From the cell containing the given text, extract its center point as [x, y] coordinate. 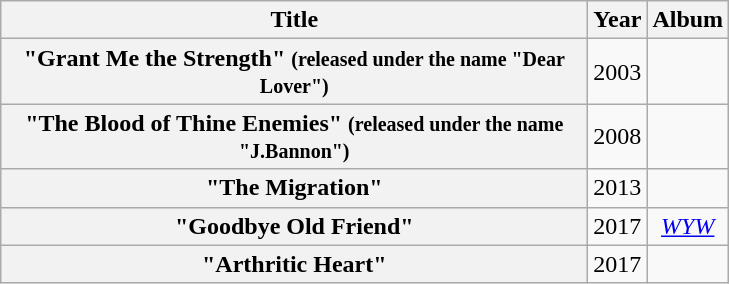
WYW [688, 226]
Album [688, 20]
"Grant Me the Strength" (released under the name "Dear Lover") [294, 72]
Title [294, 20]
"The Migration" [294, 188]
2008 [618, 136]
2003 [618, 72]
2013 [618, 188]
"Goodbye Old Friend" [294, 226]
"Arthritic Heart" [294, 264]
Year [618, 20]
"The Blood of Thine Enemies" (released under the name "J.Bannon") [294, 136]
